Capture the cell that displays the provided text and extract its [x, y] central coordinate. 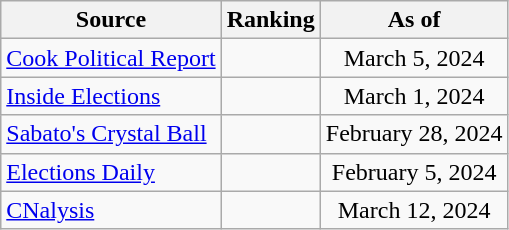
March 5, 2024 [414, 58]
As of [414, 20]
CNalysis [111, 210]
March 12, 2024 [414, 210]
February 28, 2024 [414, 134]
Source [111, 20]
March 1, 2024 [414, 96]
Elections Daily [111, 172]
Sabato's Crystal Ball [111, 134]
February 5, 2024 [414, 172]
Cook Political Report [111, 58]
Inside Elections [111, 96]
Ranking [270, 20]
